Locate the cell with the specified text and output its [x, y] center coordinate. 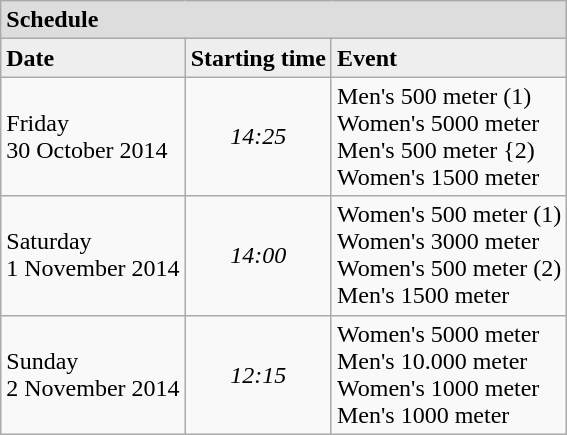
Friday 30 October 2014 [93, 136]
Event [448, 58]
Sunday 2 November 2014 [93, 374]
Schedule [284, 20]
12:15 [258, 374]
Date [93, 58]
Starting time [258, 58]
Saturday 1 November 2014 [93, 256]
Women's 5000 meter Men's 10.000 meter Women's 1000 meter Men's 1000 meter [448, 374]
14:00 [258, 256]
Women's 500 meter (1) Women's 3000 meter Women's 500 meter (2) Men's 1500 meter [448, 256]
Men's 500 meter (1) Women's 5000 meter Men's 500 meter {2) Women's 1500 meter [448, 136]
14:25 [258, 136]
